For the text-containing cell, return its midpoint in [X, Y] coordinate format. 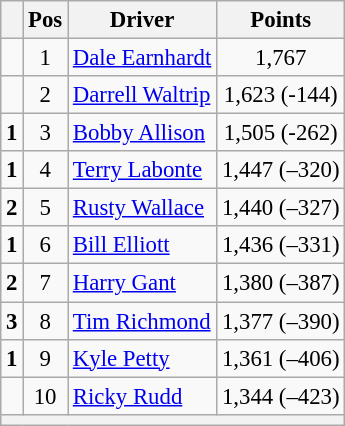
Bobby Allison [142, 133]
1,377 (–390) [281, 321]
9 [46, 358]
Points [281, 20]
Rusty Wallace [142, 208]
1,344 (–423) [281, 396]
Bill Elliott [142, 245]
7 [46, 283]
Driver [142, 20]
1,436 (–331) [281, 245]
Kyle Petty [142, 358]
Darrell Waltrip [142, 95]
8 [46, 321]
1,767 [281, 58]
10 [46, 396]
5 [46, 208]
Pos [46, 20]
Harry Gant [142, 283]
1,380 (–387) [281, 283]
Ricky Rudd [142, 396]
1,361 (–406) [281, 358]
Tim Richmond [142, 321]
4 [46, 170]
1,623 (-144) [281, 95]
Dale Earnhardt [142, 58]
Terry Labonte [142, 170]
6 [46, 245]
1,447 (–320) [281, 170]
1,440 (–327) [281, 208]
1,505 (-262) [281, 133]
